Pinpoint the cell where the given text exists, returning its (X, Y) midpoint coordinate. 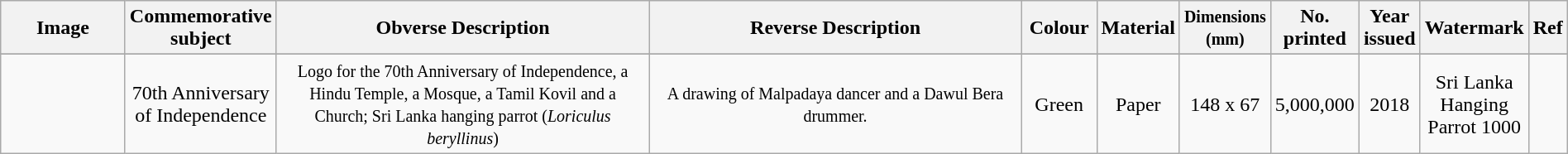
Sri Lanka Hanging Parrot 1000 (1474, 104)
A drawing of Malpadaya dancer and a Dawul Bera drummer. (835, 104)
Dimensions (mm) (1225, 28)
148 x 67 (1225, 104)
Colour (1059, 28)
Green (1059, 104)
Material (1138, 28)
Logo for the 70th Anniversary of Independence, a Hindu Temple, a Mosque, a Tamil Kovil and a Church; Sri Lanka hanging parrot (Loriculus beryllinus) (462, 104)
Obverse Description (462, 28)
Year issued (1389, 28)
Image (63, 28)
Commemorative subject (200, 28)
70th Anniversary of Independence (200, 104)
5,000,000 (1315, 104)
Watermark (1474, 28)
No. printed (1315, 28)
Ref (1548, 28)
2018 (1389, 104)
Paper (1138, 104)
Reverse Description (835, 28)
